Locate the cell with the specified text and output its [X, Y] center coordinate. 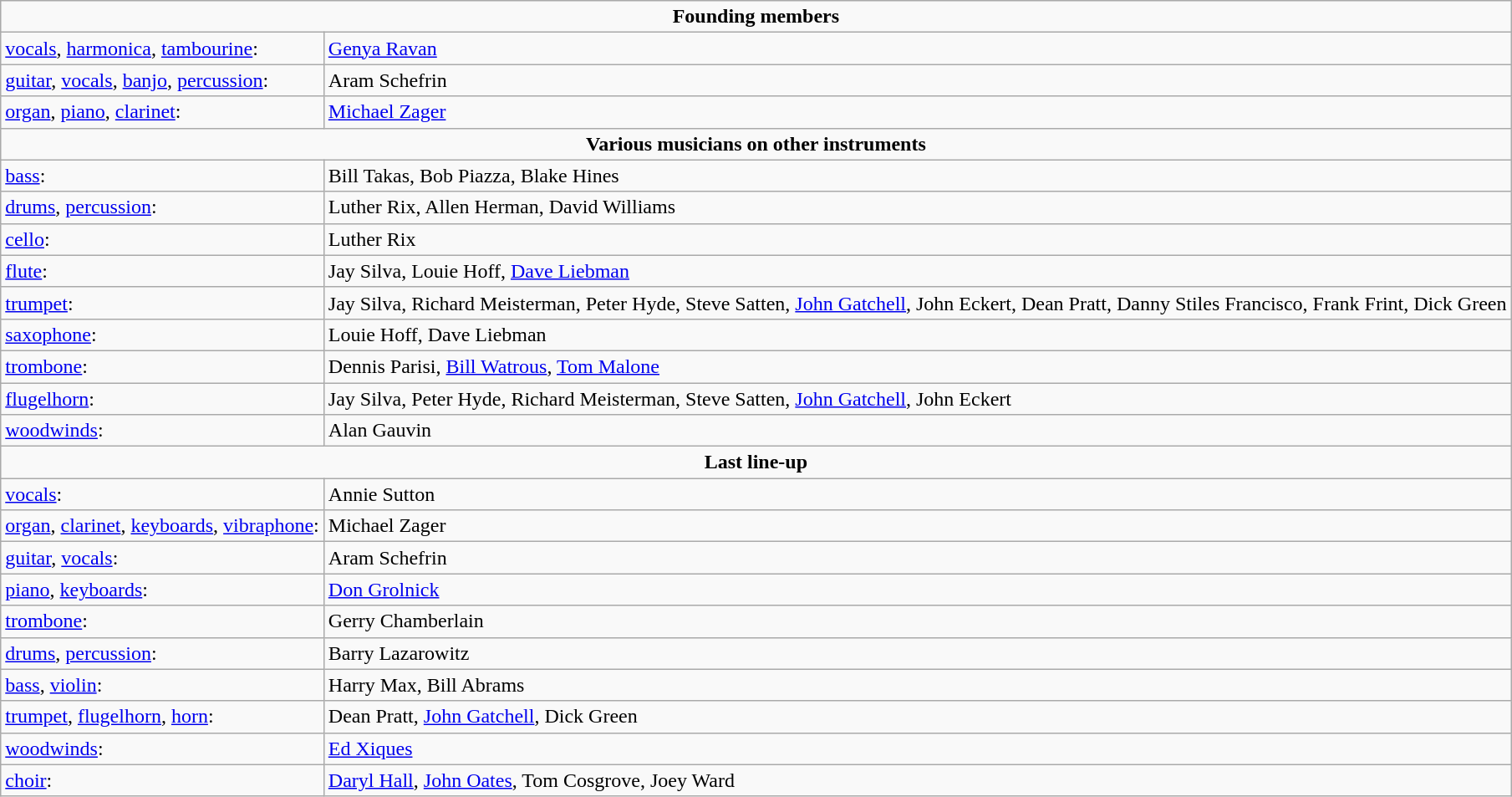
flugelhorn: [162, 399]
flute: [162, 271]
Jay Silva, Louie Hoff, Dave Liebman [918, 271]
Genya Ravan [918, 49]
Dennis Parisi, Bill Watrous, Tom Malone [918, 366]
Alan Gauvin [918, 431]
cello: [162, 239]
piano, keyboards: [162, 590]
organ, piano, clarinet: [162, 112]
Annie Sutton [918, 494]
Gerry Chamberlain [918, 621]
trumpet: [162, 303]
Dean Pratt, John Gatchell, Dick Green [918, 717]
trumpet, flugelhorn, horn: [162, 717]
Founding members [756, 17]
Daryl Hall, John Oates, Tom Cosgrove, Joey Ward [918, 780]
Louie Hoff, Dave Liebman [918, 335]
vocals, harmonica, tambourine: [162, 49]
Ed Xiques [918, 748]
guitar, vocals: [162, 558]
Luther Rix, Allen Herman, David Williams [918, 207]
choir: [162, 780]
Don Grolnick [918, 590]
Luther Rix [918, 239]
Bill Takas, Bob Piazza, Blake Hines [918, 176]
Jay Silva, Richard Meisterman, Peter Hyde, Steve Satten, John Gatchell, John Eckert, Dean Pratt, Danny Stiles Francisco, Frank Frint, Dick Green [918, 303]
vocals: [162, 494]
Various musicians on other instruments [756, 144]
Harry Max, Bill Abrams [918, 685]
Jay Silva, Peter Hyde, Richard Meisterman, Steve Satten, John Gatchell, John Eckert [918, 399]
Barry Lazarowitz [918, 653]
Last line-up [756, 462]
guitar, vocals, banjo, percussion: [162, 80]
bass, violin: [162, 685]
saxophone: [162, 335]
organ, clarinet, keyboards, vibraphone: [162, 526]
bass: [162, 176]
